Extract the (X, Y) coordinate from the center of the cell holding the provided text.  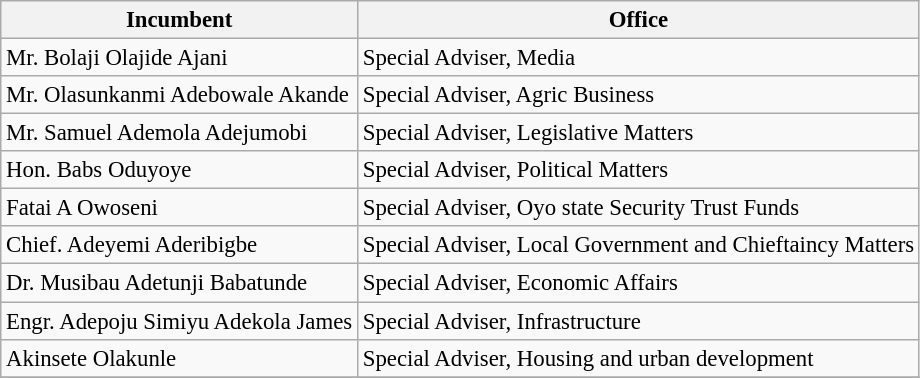
Special Adviser, Economic Affairs (638, 283)
Incumbent (180, 20)
Special Adviser, Media (638, 58)
Mr. Samuel Ademola Adejumobi (180, 133)
Dr. Musibau Adetunji Babatunde (180, 283)
Special Adviser, Local Government and Chieftaincy Matters (638, 245)
Special Adviser, Political Matters (638, 170)
Akinsete Olakunle (180, 358)
Special Adviser, Infrastructure (638, 321)
Mr. Olasunkanmi Adebowale Akande (180, 95)
Chief. Adeyemi Aderibigbe (180, 245)
Office (638, 20)
Special Adviser, Housing and urban development (638, 358)
Mr. Bolaji Olajide Ajani (180, 58)
Special Adviser, Agric Business (638, 95)
Special Adviser, Oyo state Security Trust Funds (638, 208)
Fatai A Owoseni (180, 208)
Engr. Adepoju Simiyu Adekola James (180, 321)
Special Adviser, Legislative Matters (638, 133)
Hon. Babs Oduyoye (180, 170)
